Search for the cell housing the specified text and yield its [X, Y] center coordinate. 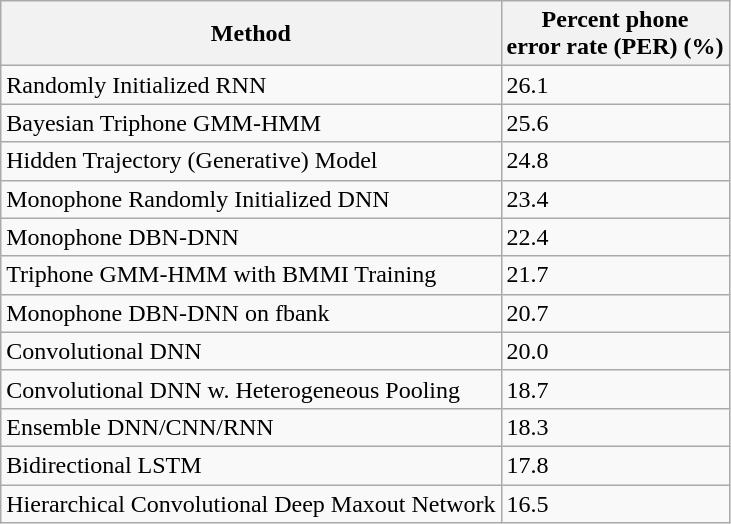
16.5 [615, 503]
24.8 [615, 161]
Convolutional DNN w. Heterogeneous Pooling [251, 389]
23.4 [615, 199]
Randomly Initialized RNN [251, 85]
Monophone Randomly Initialized DNN [251, 199]
Percent phoneerror rate (PER) (%) [615, 34]
26.1 [615, 85]
Ensemble DNN/CNN/RNN [251, 427]
Hidden Trajectory (Generative) Model [251, 161]
22.4 [615, 237]
Bayesian Triphone GMM-HMM [251, 123]
Triphone GMM-HMM with BMMI Training [251, 275]
Hierarchical Convolutional Deep Maxout Network [251, 503]
17.8 [615, 465]
18.7 [615, 389]
Monophone DBN-DNN on fbank [251, 313]
Bidirectional LSTM [251, 465]
18.3 [615, 427]
25.6 [615, 123]
Convolutional DNN [251, 351]
Monophone DBN-DNN [251, 237]
21.7 [615, 275]
Method [251, 34]
20.7 [615, 313]
20.0 [615, 351]
